Output the [X, Y] coordinate of the center of the cell containing the given text.  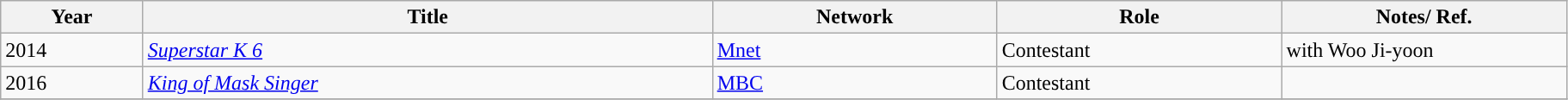
Role [1139, 17]
2016 [72, 83]
King of Mask Singer [427, 83]
MBC [855, 83]
Superstar K 6 [427, 50]
Year [72, 17]
Network [855, 17]
Title [427, 17]
Notes/ Ref. [1424, 17]
2014 [72, 50]
Mnet [855, 50]
with Woo Ji-yoon [1424, 50]
